Capture the cell that displays the provided text and extract its [x, y] central coordinate. 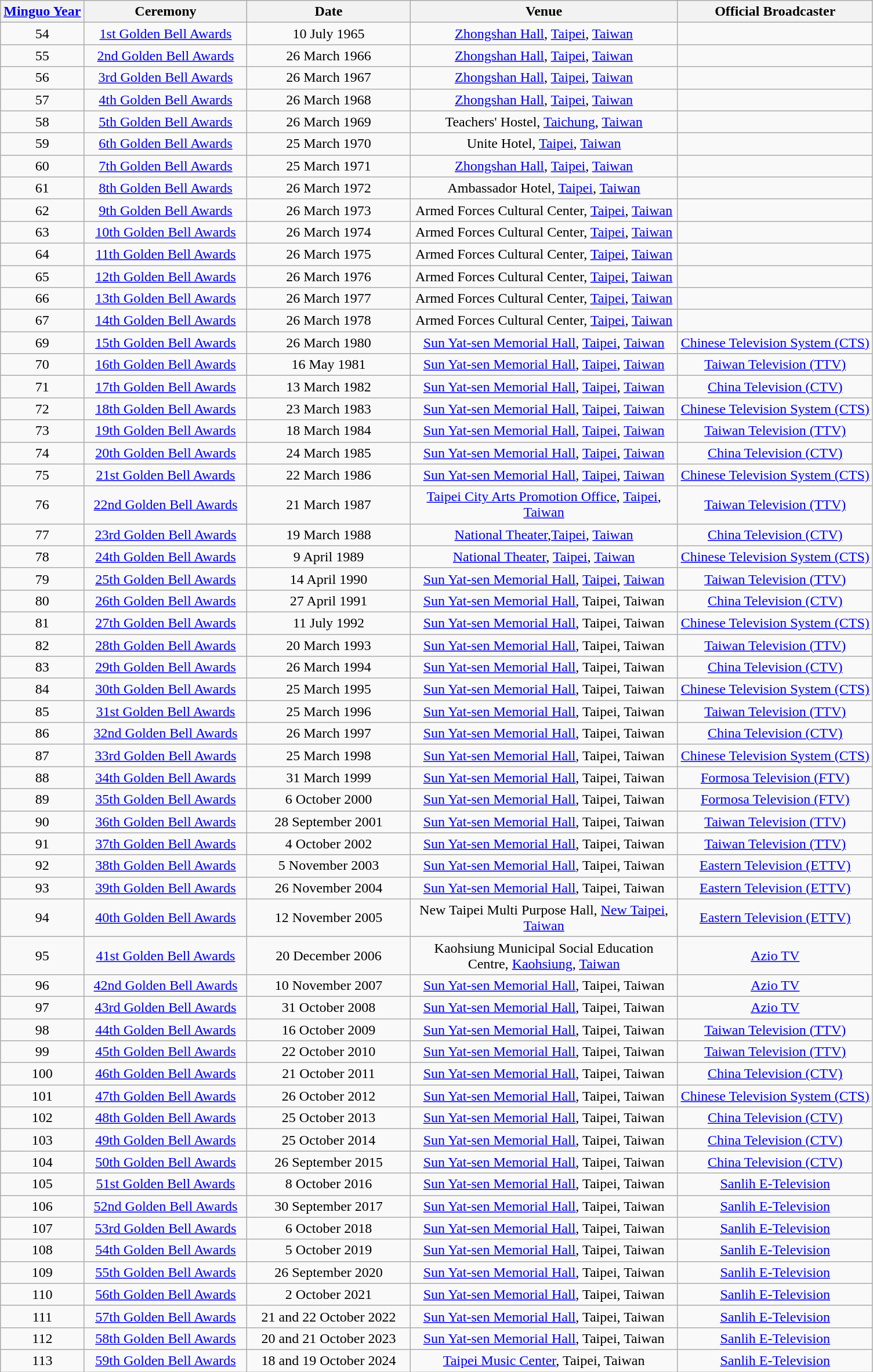
21 March 1987 [328, 504]
27 April 1991 [328, 601]
80 [42, 601]
57th Golden Bell Awards [166, 1316]
25 October 2013 [328, 1118]
62 [42, 210]
Unite Hotel, Taipei, Taiwan [544, 144]
25th Golden Bell Awards [166, 579]
26 March 1972 [328, 188]
National Theater, Taipei, Taiwan [544, 557]
7th Golden Bell Awards [166, 166]
51st Golden Bell Awards [166, 1184]
77 [42, 535]
70 [42, 365]
8 October 2016 [328, 1184]
57 [42, 100]
43rd Golden Bell Awards [166, 1007]
26 September 2015 [328, 1162]
47th Golden Bell Awards [166, 1096]
2nd Golden Bell Awards [166, 56]
73 [42, 431]
55 [42, 56]
10 July 1965 [328, 34]
New Taipei Multi Purpose Hall, New Taipei, Taiwan [544, 917]
9th Golden Bell Awards [166, 210]
69 [42, 343]
5 November 2003 [328, 866]
54 [42, 34]
65 [42, 277]
110 [42, 1294]
23rd Golden Bell Awards [166, 535]
4th Golden Bell Awards [166, 100]
94 [42, 917]
38th Golden Bell Awards [166, 866]
28 September 2001 [328, 822]
26 March 1973 [328, 210]
26 March 1967 [328, 78]
81 [42, 623]
National Theater,Taipei, Taiwan [544, 535]
Kaohsiung Municipal Social Education Centre, Kaohsiung, Taiwan [544, 956]
31 October 2008 [328, 1007]
26 March 1975 [328, 254]
67 [42, 321]
25 March 1998 [328, 756]
24th Golden Bell Awards [166, 557]
26 March 1968 [328, 100]
112 [42, 1338]
85 [42, 712]
50th Golden Bell Awards [166, 1162]
46th Golden Bell Awards [166, 1074]
39th Golden Bell Awards [166, 888]
107 [42, 1228]
66 [42, 299]
37th Golden Bell Awards [166, 844]
42nd Golden Bell Awards [166, 985]
Ceremony [166, 12]
88 [42, 778]
34th Golden Bell Awards [166, 778]
64 [42, 254]
6th Golden Bell Awards [166, 144]
92 [42, 866]
99 [42, 1052]
Taipei City Arts Promotion Office, Taipei, Taiwan [544, 504]
5th Golden Bell Awards [166, 122]
58th Golden Bell Awards [166, 1338]
84 [42, 689]
19 March 1988 [328, 535]
26 March 1977 [328, 299]
40th Golden Bell Awards [166, 917]
26 March 1974 [328, 232]
Taipei Music Center, Taipei, Taiwan [544, 1360]
30 September 2017 [328, 1206]
20 and 21 October 2023 [328, 1338]
26 March 1976 [328, 277]
79 [42, 579]
61 [42, 188]
Teachers' Hostel, Taichung, Taiwan [544, 122]
22 October 2010 [328, 1052]
22 March 1986 [328, 475]
60 [42, 166]
11th Golden Bell Awards [166, 254]
104 [42, 1162]
75 [42, 475]
18th Golden Bell Awards [166, 409]
26 March 1978 [328, 321]
Date [328, 12]
18 March 1984 [328, 431]
26 March 1980 [328, 343]
82 [42, 645]
54th Golden Bell Awards [166, 1250]
53rd Golden Bell Awards [166, 1228]
24 March 1985 [328, 453]
25 March 1995 [328, 689]
93 [42, 888]
72 [42, 409]
18 and 19 October 2024 [328, 1360]
21 and 22 October 2022 [328, 1316]
2 October 2021 [328, 1294]
105 [42, 1184]
31 March 1999 [328, 778]
100 [42, 1074]
1st Golden Bell Awards [166, 34]
35th Golden Bell Awards [166, 800]
23 March 1983 [328, 409]
106 [42, 1206]
9 April 1989 [328, 557]
26 March 1969 [328, 122]
20 March 1993 [328, 645]
26th Golden Bell Awards [166, 601]
48th Golden Bell Awards [166, 1118]
8th Golden Bell Awards [166, 188]
41st Golden Bell Awards [166, 956]
113 [42, 1360]
56th Golden Bell Awards [166, 1294]
6 October 2018 [328, 1228]
29th Golden Bell Awards [166, 667]
27th Golden Bell Awards [166, 623]
103 [42, 1140]
32nd Golden Bell Awards [166, 734]
25 March 1996 [328, 712]
Minguo Year [42, 12]
74 [42, 453]
98 [42, 1029]
26 March 1966 [328, 56]
78 [42, 557]
21st Golden Bell Awards [166, 475]
59th Golden Bell Awards [166, 1360]
97 [42, 1007]
17th Golden Bell Awards [166, 387]
58 [42, 122]
25 March 1970 [328, 144]
52nd Golden Bell Awards [166, 1206]
56 [42, 78]
26 September 2020 [328, 1272]
28th Golden Bell Awards [166, 645]
102 [42, 1118]
3rd Golden Bell Awards [166, 78]
Official Broadcaster [775, 12]
33rd Golden Bell Awards [166, 756]
26 November 2004 [328, 888]
12 November 2005 [328, 917]
12th Golden Bell Awards [166, 277]
10th Golden Bell Awards [166, 232]
55th Golden Bell Awards [166, 1272]
10 November 2007 [328, 985]
26 March 1997 [328, 734]
101 [42, 1096]
16 May 1981 [328, 365]
36th Golden Bell Awards [166, 822]
4 October 2002 [328, 844]
90 [42, 822]
87 [42, 756]
59 [42, 144]
45th Golden Bell Awards [166, 1052]
109 [42, 1272]
5 October 2019 [328, 1250]
22nd Golden Bell Awards [166, 504]
96 [42, 985]
19th Golden Bell Awards [166, 431]
16 October 2009 [328, 1029]
25 March 1971 [328, 166]
95 [42, 956]
20th Golden Bell Awards [166, 453]
111 [42, 1316]
21 October 2011 [328, 1074]
6 October 2000 [328, 800]
76 [42, 504]
86 [42, 734]
16th Golden Bell Awards [166, 365]
83 [42, 667]
91 [42, 844]
30th Golden Bell Awards [166, 689]
Venue [544, 12]
108 [42, 1250]
15th Golden Bell Awards [166, 343]
Ambassador Hotel, Taipei, Taiwan [544, 188]
44th Golden Bell Awards [166, 1029]
63 [42, 232]
11 July 1992 [328, 623]
13 March 1982 [328, 387]
14th Golden Bell Awards [166, 321]
26 October 2012 [328, 1096]
71 [42, 387]
89 [42, 800]
25 October 2014 [328, 1140]
13th Golden Bell Awards [166, 299]
31st Golden Bell Awards [166, 712]
26 March 1994 [328, 667]
20 December 2006 [328, 956]
49th Golden Bell Awards [166, 1140]
14 April 1990 [328, 579]
